Return [X, Y] of the center of cell containing provided text 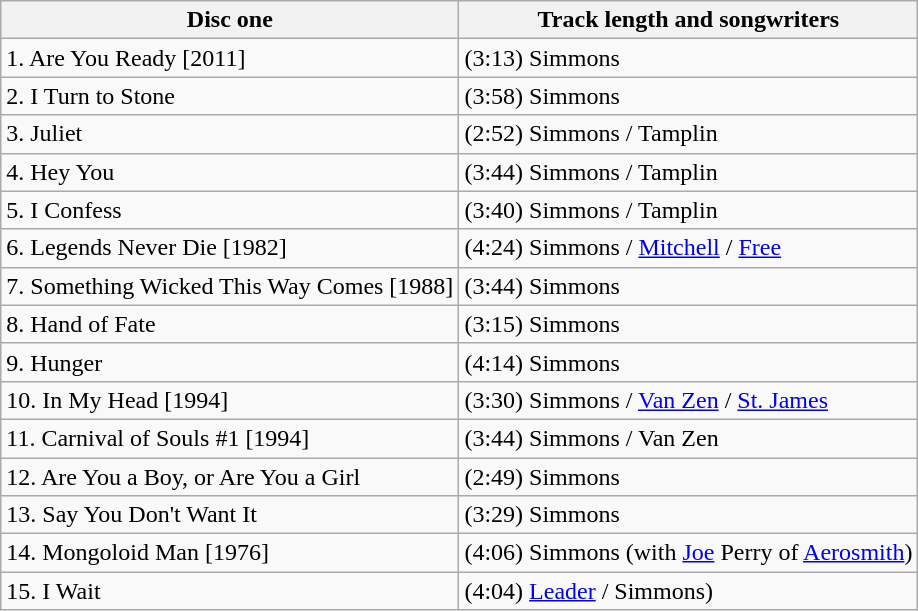
(3:29) Simmons [688, 515]
(3:44) Simmons / Van Zen [688, 438]
(3:58) Simmons [688, 96]
13. Say You Don't Want It [230, 515]
(2:52) Simmons / Tamplin [688, 134]
5. I Confess [230, 210]
15. I Wait [230, 591]
8. Hand of Fate [230, 324]
2. I Turn to Stone [230, 96]
(4:24) Simmons / Mitchell / Free [688, 248]
4. Hey You [230, 172]
(2:49) Simmons [688, 477]
(3:44) Simmons [688, 286]
(3:13) Simmons [688, 58]
(4:14) Simmons [688, 362]
1. Are You Ready [2011] [230, 58]
(3:40) Simmons / Tamplin [688, 210]
(4:04) Leader / Simmons) [688, 591]
12. Are You a Boy, or Are You a Girl [230, 477]
9. Hunger [230, 362]
14. Mongoloid Man [1976] [230, 553]
Track length and songwriters [688, 20]
10. In My Head [1994] [230, 400]
(4:06) Simmons (with Joe Perry of Aerosmith) [688, 553]
11. Carnival of Souls #1 [1994] [230, 438]
Disc one [230, 20]
7. Something Wicked This Way Comes [1988] [230, 286]
(3:30) Simmons / Van Zen / St. James [688, 400]
3. Juliet [230, 134]
(3:15) Simmons [688, 324]
(3:44) Simmons / Tamplin [688, 172]
6. Legends Never Die [1982] [230, 248]
